Extract the [X, Y] coordinate from the center of the cell holding the provided text.  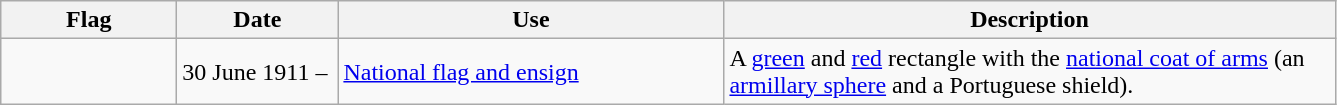
National flag and ensign [531, 72]
Description [1030, 20]
30 June 1911 – [258, 72]
Use [531, 20]
A green and red rectangle with the national coat of arms (an armillary sphere and a Portuguese shield). [1030, 72]
Date [258, 20]
Flag [89, 20]
